Provide the [X, Y] coordinate of the cell's center where the given text is located.  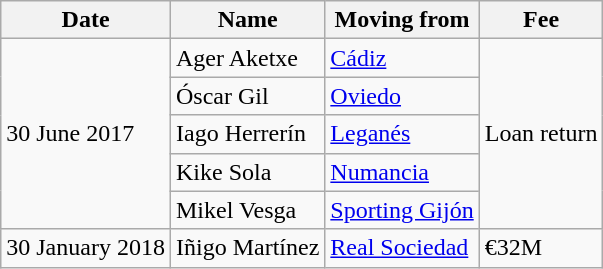
30 January 2018 [86, 248]
Sporting Gijón [402, 210]
Fee [541, 20]
Ager Aketxe [247, 58]
Kike Sola [247, 172]
Real Sociedad [402, 248]
30 June 2017 [86, 134]
Numancia [402, 172]
Iñigo Martínez [247, 248]
Mikel Vesga [247, 210]
Loan return [541, 134]
€32M [541, 248]
Date [86, 20]
Moving from [402, 20]
Óscar Gil [247, 96]
Name [247, 20]
Cádiz [402, 58]
Oviedo [402, 96]
Iago Herrerín [247, 134]
Leganés [402, 134]
